Output the (X, Y) coordinate of the center of the cell containing the given text.  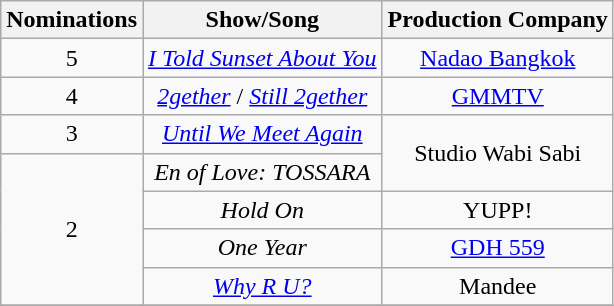
Production Company (498, 20)
YUPP! (498, 210)
Hold On (262, 210)
GDH 559 (498, 248)
4 (72, 96)
2 (72, 229)
Show/Song (262, 20)
2gether / Still 2gether (262, 96)
3 (72, 134)
Until We Meet Again (262, 134)
GMMTV (498, 96)
En of Love: TOSSARA (262, 172)
5 (72, 58)
Nominations (72, 20)
Why R U? (262, 286)
Nadao Bangkok (498, 58)
Mandee (498, 286)
One Year (262, 248)
Studio Wabi Sabi (498, 153)
I Told Sunset About You (262, 58)
